Locate the cell with the specified text and output its [X, Y] center coordinate. 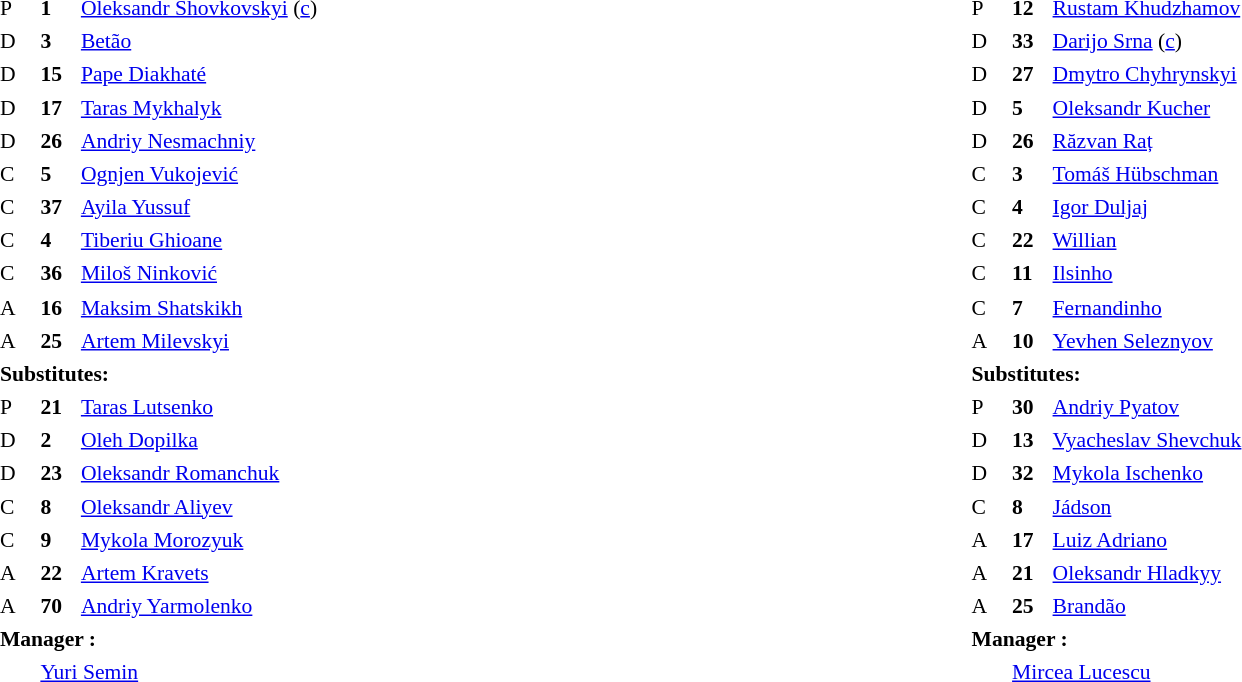
Oleksandr Romanchuk [199, 473]
Tiberiu Ghioane [199, 240]
Tomáš Hübschman [1148, 173]
33 [1031, 40]
Taras Mykhalyk [199, 107]
Răzvan Raț [1148, 140]
Substitutes: [160, 373]
Oleksandr Aliyev [199, 506]
Betão [199, 40]
9 [59, 539]
Vyacheslav Shevchuk [1148, 439]
Ayila Yussuf [199, 207]
32 [1031, 473]
Pape Diakhaté [199, 74]
70 [59, 605]
Mykola Ischenko [1148, 473]
Miloš Ninković [199, 273]
36 [59, 273]
Ilsinho [1148, 273]
Artem Kravets [199, 572]
Oleh Dopilka [199, 439]
13 [1031, 439]
Willian [1148, 240]
Manager : [163, 639]
Brandão [1148, 605]
Dmytro Chyhrynskyi [1148, 74]
23 [59, 473]
Oleksandr Hladkyy [1148, 572]
11 [1031, 273]
10 [1031, 340]
Yevhen Seleznyov [1148, 340]
Andriy Yarmolenko [199, 605]
Oleksandr Kucher [1148, 107]
Artem Milevskyi [199, 340]
Darijo Srna (c) [1148, 40]
27 [1031, 74]
16 [59, 306]
7 [1031, 306]
Luiz Adriano [1148, 539]
Andriy Pyatov [1148, 406]
15 [59, 74]
Fernandinho [1148, 306]
Jádson [1148, 506]
2 [59, 439]
Igor Duljaj [1148, 207]
Mykola Morozyuk [199, 539]
Andriy Nesmachniy [199, 140]
37 [59, 207]
Maksim Shatskikh [199, 306]
Taras Lutsenko [199, 406]
30 [1031, 406]
Ognjen Vukojević [199, 173]
